Scan for the cell matching the given text and deliver its (X, Y) coordinate at center. 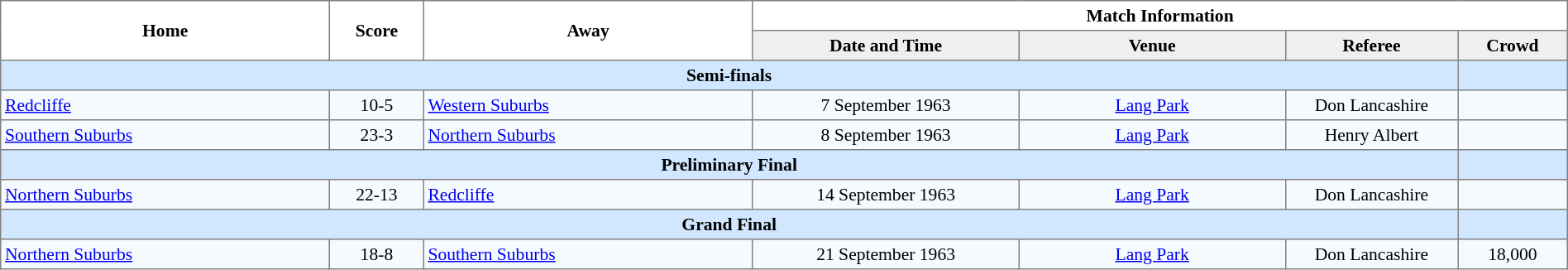
18-8 (377, 254)
Away (588, 31)
Match Information (1159, 16)
23-3 (377, 135)
Grand Final (729, 224)
Home (165, 31)
Score (377, 31)
Henry Albert (1371, 135)
8 September 1963 (886, 135)
Date and Time (886, 46)
Venue (1152, 46)
7 September 1963 (886, 105)
Crowd (1513, 46)
21 September 1963 (886, 254)
22-13 (377, 195)
10-5 (377, 105)
Referee (1371, 46)
Western Suburbs (588, 105)
18,000 (1513, 254)
Preliminary Final (729, 165)
Semi-finals (729, 75)
14 September 1963 (886, 195)
